Identify which cell holds the provided text, then report its (x, y) central coordinate. 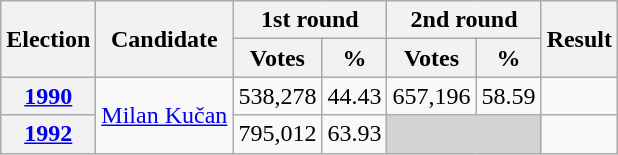
1992 (48, 134)
1st round (310, 20)
Candidate (164, 39)
1990 (48, 96)
795,012 (278, 134)
Election (48, 39)
58.59 (508, 96)
538,278 (278, 96)
Milan Kučan (164, 115)
657,196 (432, 96)
2nd round (464, 20)
63.93 (354, 134)
Result (579, 39)
44.43 (354, 96)
